Search for the cell housing the specified text and yield its [x, y] center coordinate. 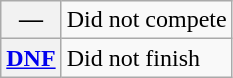
— [31, 20]
Did not finish [146, 58]
Did not compete [146, 20]
DNF [31, 58]
